Find where the given text appears and provide that cell's center as (x, y) coordinate. 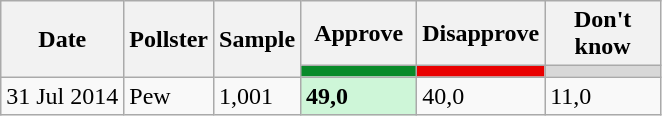
Don't know (603, 34)
Sample (258, 39)
49,0 (359, 96)
31 Jul 2014 (62, 96)
11,0 (603, 96)
Pollster (169, 39)
Disapprove (481, 34)
40,0 (481, 96)
Pew (169, 96)
Date (62, 39)
1,001 (258, 96)
Approve (359, 34)
